For the text-containing cell, return its midpoint in [X, Y] coordinate format. 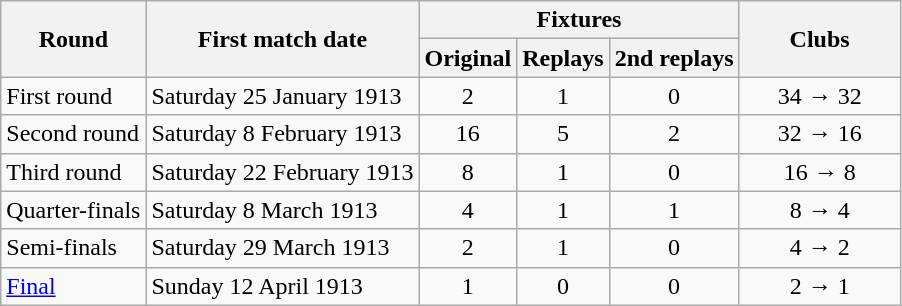
First match date [282, 39]
Quarter-finals [74, 210]
Saturday 8 March 1913 [282, 210]
4 [468, 210]
2nd replays [674, 58]
8 → 4 [820, 210]
16 → 8 [820, 172]
Saturday 22 February 1913 [282, 172]
Saturday 8 February 1913 [282, 134]
8 [468, 172]
32 → 16 [820, 134]
Original [468, 58]
Clubs [820, 39]
Second round [74, 134]
4 → 2 [820, 248]
Replays [563, 58]
2 → 1 [820, 286]
Fixtures [579, 20]
Third round [74, 172]
Final [74, 286]
Saturday 25 January 1913 [282, 96]
34 → 32 [820, 96]
Sunday 12 April 1913 [282, 286]
Round [74, 39]
5 [563, 134]
First round [74, 96]
Saturday 29 March 1913 [282, 248]
16 [468, 134]
Semi-finals [74, 248]
